Scan for the cell matching the given text and deliver its (X, Y) coordinate at center. 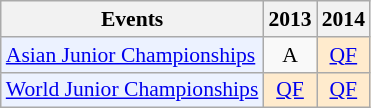
A (290, 55)
2013 (290, 19)
Events (132, 19)
2014 (344, 19)
World Junior Championships (132, 90)
Asian Junior Championships (132, 55)
